For the text-containing cell, return its midpoint in (X, Y) coordinate format. 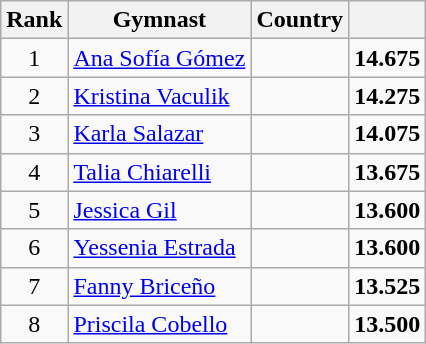
Rank (34, 20)
Jessica Gil (160, 210)
13.675 (388, 172)
4 (34, 172)
Fanny Briceño (160, 286)
Yessenia Estrada (160, 248)
Karla Salazar (160, 134)
3 (34, 134)
14.675 (388, 58)
13.500 (388, 324)
7 (34, 286)
8 (34, 324)
6 (34, 248)
Talia Chiarelli (160, 172)
Gymnast (160, 20)
Priscila Cobello (160, 324)
13.525 (388, 286)
1 (34, 58)
Country (300, 20)
Ana Sofía Gómez (160, 58)
5 (34, 210)
Kristina Vaculik (160, 96)
2 (34, 96)
14.275 (388, 96)
14.075 (388, 134)
